Find where the given text appears and provide that cell's center as (x, y) coordinate. 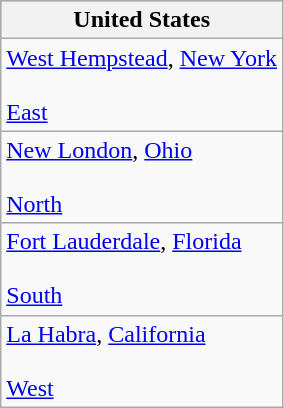
New London, OhioNorth (142, 177)
Fort Lauderdale, FloridaSouth (142, 269)
La Habra, CaliforniaWest (142, 361)
West Hempstead, New YorkEast (142, 85)
United States (142, 20)
